For the text-containing cell, return its midpoint in (X, Y) coordinate format. 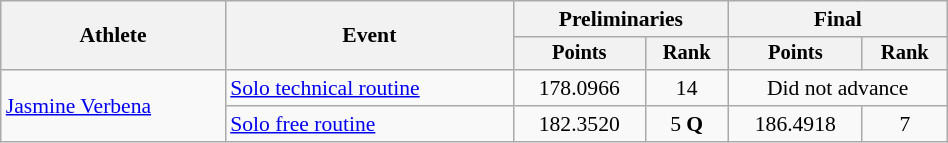
178.0966 (579, 88)
14 (686, 88)
Event (369, 36)
182.3520 (579, 124)
5 Q (686, 124)
Solo technical routine (369, 88)
Preliminaries (620, 19)
Did not advance (838, 88)
7 (904, 124)
Final (838, 19)
186.4918 (795, 124)
Athlete (113, 36)
Solo free routine (369, 124)
Jasmine Verbena (113, 106)
